Return the (X, Y) coordinate for the center point of the cell that contains the specified text.  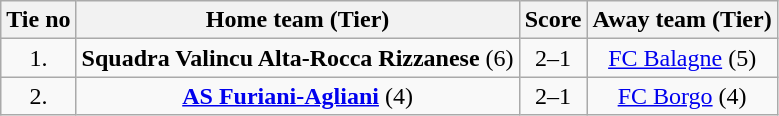
FC Balagne (5) (682, 58)
Score (553, 20)
FC Borgo (4) (682, 96)
AS Furiani-Agliani (4) (298, 96)
Tie no (38, 20)
Away team (Tier) (682, 20)
2. (38, 96)
Squadra Valincu Alta-Rocca Rizzanese (6) (298, 58)
Home team (Tier) (298, 20)
1. (38, 58)
